Capture the cell that displays the provided text and extract its (X, Y) central coordinate. 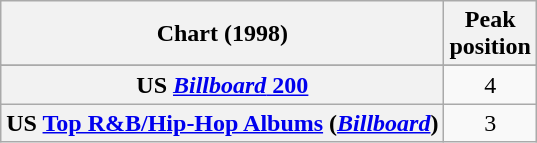
US Top R&B/Hip-Hop Albums (Billboard) (222, 123)
4 (490, 85)
3 (490, 123)
Chart (1998) (222, 34)
US Billboard 200 (222, 85)
Peakposition (490, 34)
